Detect which cell encompasses the target text, then output its (x, y) center coordinate. 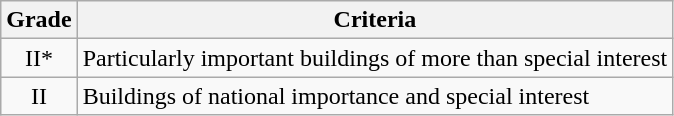
Grade (39, 20)
II* (39, 58)
II (39, 96)
Particularly important buildings of more than special interest (375, 58)
Criteria (375, 20)
Buildings of national importance and special interest (375, 96)
